Pinpoint the cell where the given text exists, returning its [X, Y] midpoint coordinate. 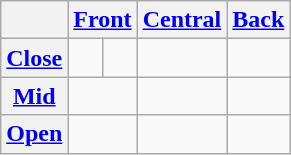
Mid [34, 96]
Close [34, 58]
Open [34, 134]
Back [258, 20]
Front [102, 20]
Central [182, 20]
